Identify which cell holds the provided text, then report its (X, Y) central coordinate. 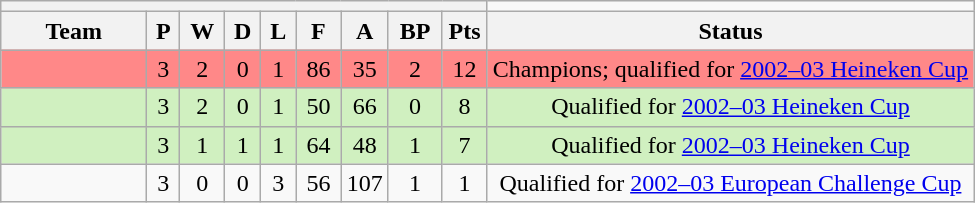
P (164, 31)
A (364, 31)
Champions; qualified for 2002–03 Heineken Cup (730, 69)
Pts (465, 31)
Qualified for 2002–03 European Challenge Cup (730, 183)
BP (415, 31)
Team (74, 31)
56 (319, 183)
86 (319, 69)
66 (364, 107)
107 (364, 183)
Status (730, 31)
35 (364, 69)
W (202, 31)
D (243, 31)
F (319, 31)
64 (319, 145)
7 (465, 145)
8 (465, 107)
12 (465, 69)
48 (364, 145)
50 (319, 107)
L (278, 31)
